Scan for the cell matching the given text and deliver its [x, y] coordinate at center. 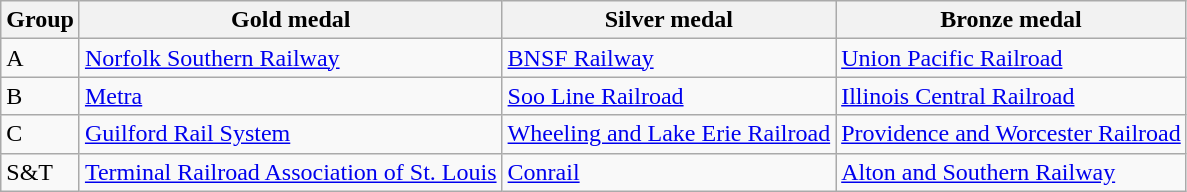
B [40, 96]
Metra [290, 96]
C [40, 134]
Guilford Rail System [290, 134]
Norfolk Southern Railway [290, 58]
Providence and Worcester Railroad [1012, 134]
Bronze medal [1012, 20]
Soo Line Railroad [669, 96]
Gold medal [290, 20]
Illinois Central Railroad [1012, 96]
Conrail [669, 172]
Silver medal [669, 20]
Group [40, 20]
Union Pacific Railroad [1012, 58]
Wheeling and Lake Erie Railroad [669, 134]
Terminal Railroad Association of St. Louis [290, 172]
S&T [40, 172]
A [40, 58]
BNSF Railway [669, 58]
Alton and Southern Railway [1012, 172]
